For the text-containing cell, return its midpoint in [x, y] coordinate format. 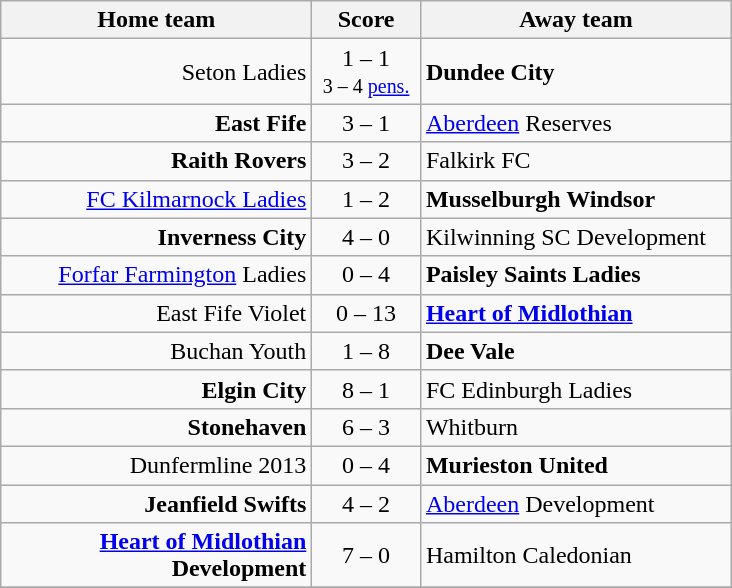
1 – 13 – 4 pens. [366, 72]
Stonehaven [156, 427]
Score [366, 20]
1 – 8 [366, 351]
FC Edinburgh Ladies [576, 389]
FC Kilmarnock Ladies [156, 199]
Paisley Saints Ladies [576, 275]
Heart of Midlothian Development [156, 556]
Raith Rovers [156, 161]
Kilwinning SC Development [576, 237]
Forfar Farmington Ladies [156, 275]
Seton Ladies [156, 72]
Away team [576, 20]
Murieston United [576, 465]
4 – 2 [366, 503]
Aberdeen Development [576, 503]
Aberdeen Reserves [576, 123]
4 – 0 [366, 237]
East Fife Violet [156, 313]
Musselburgh Windsor [576, 199]
Buchan Youth [156, 351]
Dundee City [576, 72]
0 – 13 [366, 313]
7 – 0 [366, 556]
3 – 1 [366, 123]
Dunfermline 2013 [156, 465]
3 – 2 [366, 161]
East Fife [156, 123]
1 – 2 [366, 199]
Elgin City [156, 389]
Dee Vale [576, 351]
6 – 3 [366, 427]
Heart of Midlothian [576, 313]
Whitburn [576, 427]
Jeanfield Swifts [156, 503]
Hamilton Caledonian [576, 556]
Falkirk FC [576, 161]
Inverness City [156, 237]
Home team [156, 20]
8 – 1 [366, 389]
